Search for the cell housing the specified text and yield its (X, Y) center coordinate. 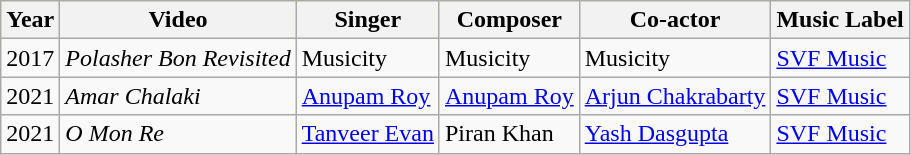
Co-actor (675, 20)
Piran Khan (509, 134)
Tanveer Evan (368, 134)
Polasher Bon Revisited (178, 58)
Music Label (840, 20)
Singer (368, 20)
Video (178, 20)
Composer (509, 20)
2017 (30, 58)
Year (30, 20)
Yash Dasgupta (675, 134)
Arjun Chakrabarty (675, 96)
Amar Chalaki (178, 96)
O Mon Re (178, 134)
